Locate the cell with the specified text and output its [X, Y] center coordinate. 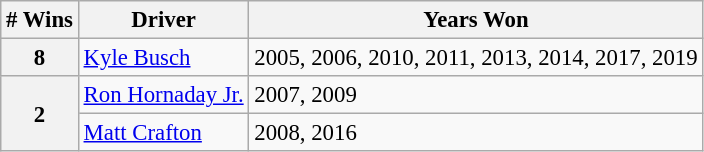
Years Won [476, 20]
Matt Crafton [164, 133]
2008, 2016 [476, 133]
Driver [164, 20]
2005, 2006, 2010, 2011, 2013, 2014, 2017, 2019 [476, 58]
Ron Hornaday Jr. [164, 95]
# Wins [40, 20]
8 [40, 58]
Kyle Busch [164, 58]
2007, 2009 [476, 95]
2 [40, 114]
